Scan for the cell matching the given text and deliver its [X, Y] coordinate at center. 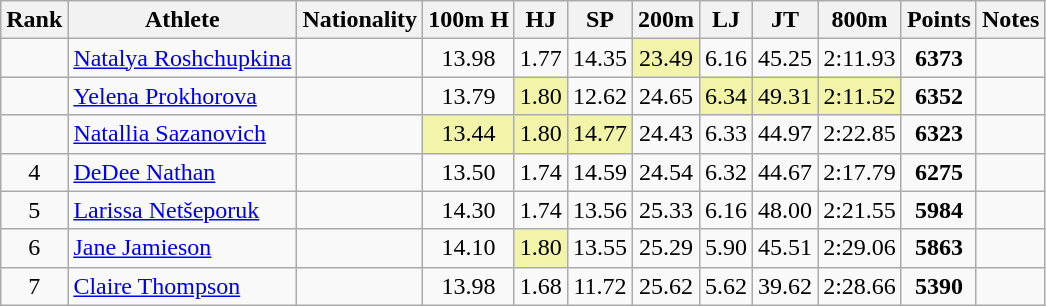
Nationality [360, 20]
13.50 [469, 172]
Claire Thompson [182, 286]
Points [938, 20]
Notes [1010, 20]
49.31 [786, 96]
200m [666, 20]
Natalya Roshchupkina [182, 58]
2:28.66 [860, 286]
13.79 [469, 96]
6.33 [726, 134]
13.55 [600, 248]
6.32 [726, 172]
14.35 [600, 58]
6323 [938, 134]
800m [860, 20]
25.33 [666, 210]
5390 [938, 286]
2:22.85 [860, 134]
2:17.79 [860, 172]
SP [600, 20]
100m H [469, 20]
1.68 [540, 286]
5.90 [726, 248]
Athlete [182, 20]
2:21.55 [860, 210]
12.62 [600, 96]
14.30 [469, 210]
Natallia Sazanovich [182, 134]
JT [786, 20]
2:11.52 [860, 96]
6352 [938, 96]
6 [34, 248]
45.25 [786, 58]
24.43 [666, 134]
6.34 [726, 96]
48.00 [786, 210]
14.10 [469, 248]
14.77 [600, 134]
1.77 [540, 58]
39.62 [786, 286]
24.54 [666, 172]
13.56 [600, 210]
Larissa Netšeporuk [182, 210]
13.44 [469, 134]
5.62 [726, 286]
44.67 [786, 172]
44.97 [786, 134]
2:11.93 [860, 58]
LJ [726, 20]
5 [34, 210]
2:29.06 [860, 248]
45.51 [786, 248]
11.72 [600, 286]
Yelena Prokhorova [182, 96]
HJ [540, 20]
Jane Jamieson [182, 248]
6275 [938, 172]
DeDee Nathan [182, 172]
25.29 [666, 248]
25.62 [666, 286]
5984 [938, 210]
7 [34, 286]
4 [34, 172]
14.59 [600, 172]
5863 [938, 248]
24.65 [666, 96]
Rank [34, 20]
23.49 [666, 58]
6373 [938, 58]
